Identify which cell holds the provided text, then report its (x, y) central coordinate. 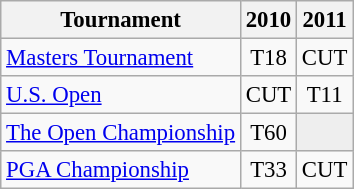
The Open Championship (121, 133)
2010 (268, 20)
T18 (268, 58)
2011 (325, 20)
T33 (268, 170)
T60 (268, 133)
U.S. Open (121, 95)
Masters Tournament (121, 58)
T11 (325, 95)
PGA Championship (121, 170)
Tournament (121, 20)
